Return the [x, y] coordinate for the center point of the cell that contains the specified text.  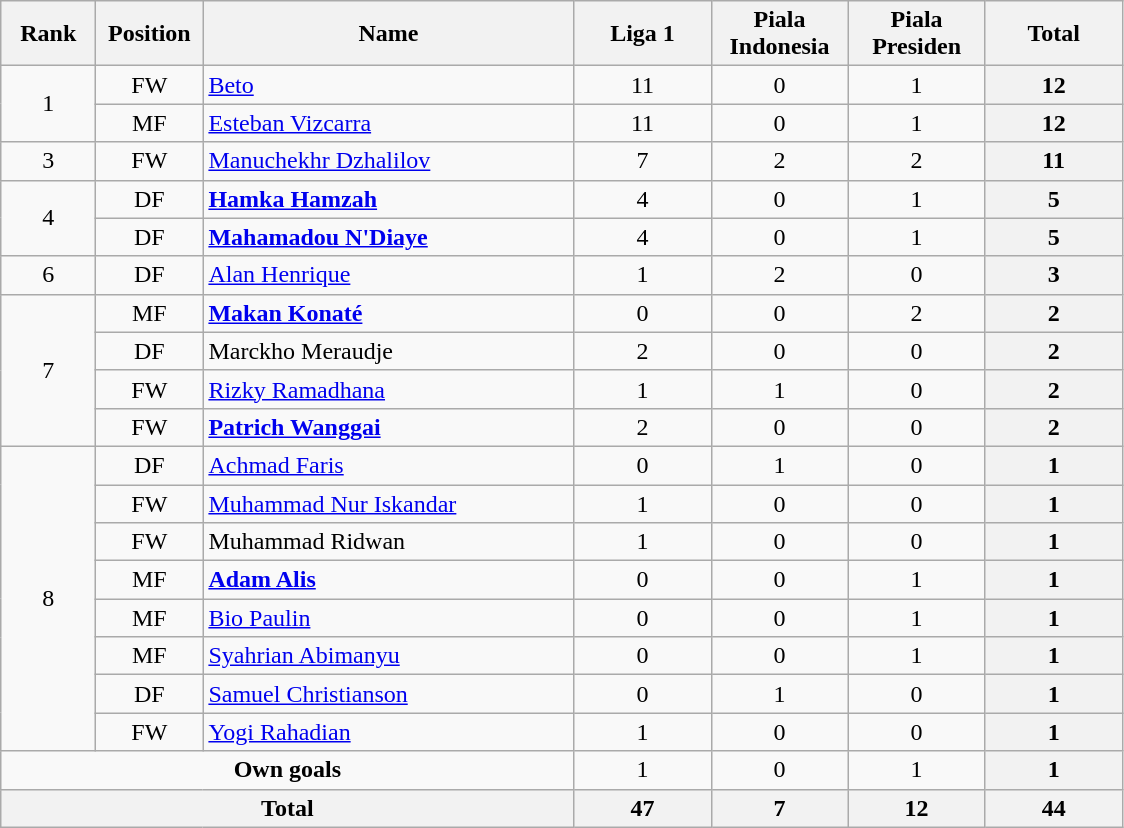
Esteban Vizcarra [388, 123]
Samuel Christianson [388, 694]
Piala Presiden [916, 34]
Piala Indonesia [780, 34]
Hamka Hamzah [388, 199]
Makan Konaté [388, 313]
8 [48, 598]
Muhammad Nur Iskandar [388, 503]
Marckho Meraudje [388, 351]
6 [48, 275]
Rizky Ramadhana [388, 389]
Achmad Faris [388, 465]
Yogi Rahadian [388, 732]
Alan Henrique [388, 275]
Liga 1 [642, 34]
47 [642, 808]
Adam Alis [388, 580]
Syahrian Abimanyu [388, 656]
Position [150, 34]
44 [1054, 808]
Muhammad Ridwan [388, 542]
Beto [388, 85]
Mahamadou N'Diaye [388, 237]
Own goals [288, 770]
Bio Paulin [388, 618]
Manuchekhr Dzhalilov [388, 161]
Rank [48, 34]
Name [388, 34]
Patrich Wanggai [388, 427]
